Find where the given text appears and provide that cell's center as (x, y) coordinate. 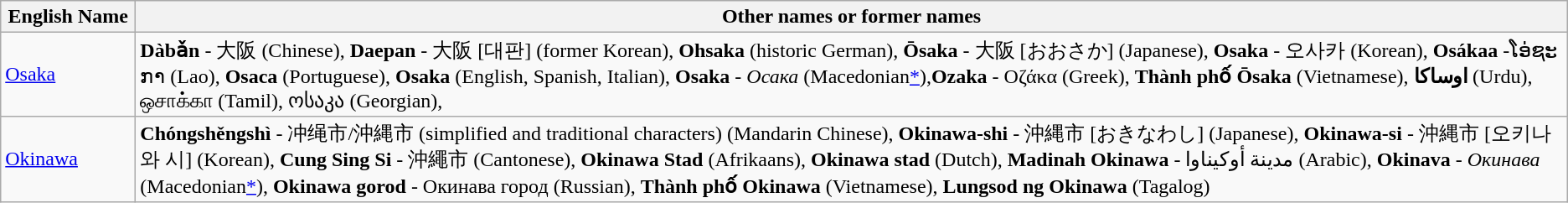
English Name (69, 17)
Other names or former names (851, 17)
Okinawa (69, 159)
Osaka (69, 75)
